Identify which cell holds the provided text, then report its [X, Y] central coordinate. 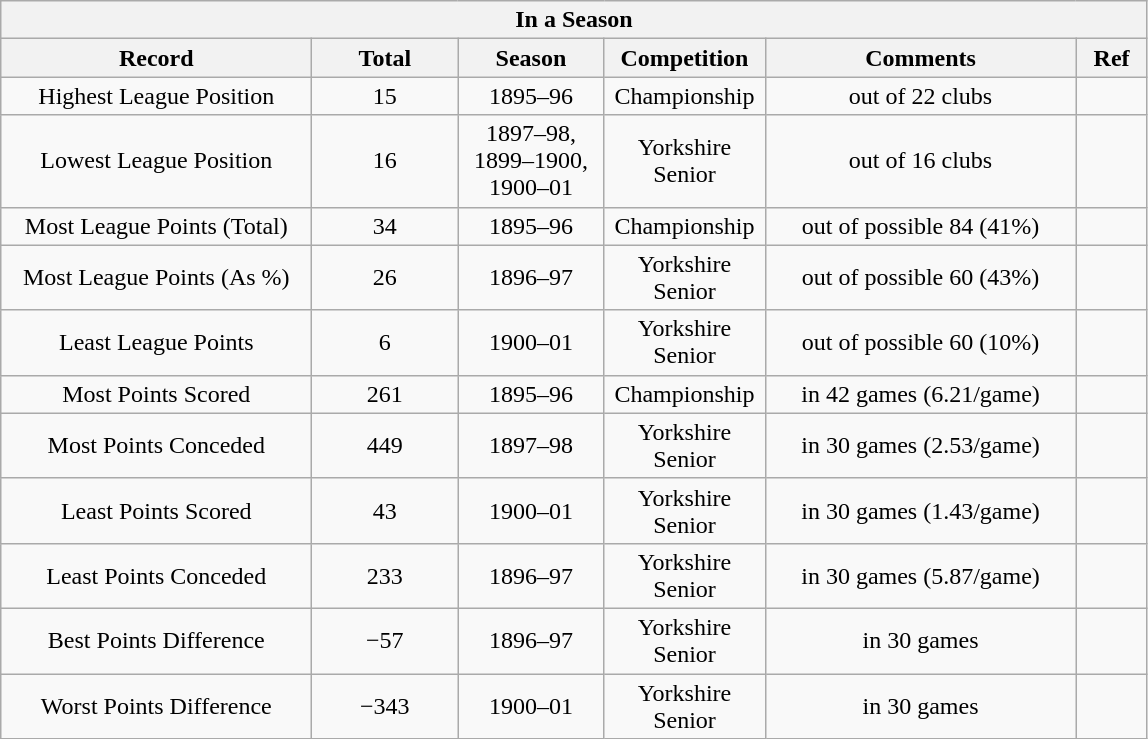
1897–98 [531, 446]
Least Points Conceded [156, 576]
−343 [385, 706]
Ref [1112, 58]
In a Season [574, 20]
449 [385, 446]
Worst Points Difference [156, 706]
43 [385, 510]
Season [531, 58]
−57 [385, 640]
Record [156, 58]
in 42 games (6.21/game) [920, 394]
Competition [684, 58]
261 [385, 394]
in 30 games (2.53/game) [920, 446]
in 30 games (1.43/game) [920, 510]
34 [385, 226]
out of possible 60 (10%) [920, 342]
16 [385, 161]
Highest League Position [156, 96]
1897–98, 1899–1900, 1900–01 [531, 161]
Most Points Conceded [156, 446]
15 [385, 96]
Best Points Difference [156, 640]
Least League Points [156, 342]
in 30 games (5.87/game) [920, 576]
6 [385, 342]
Most Points Scored [156, 394]
233 [385, 576]
Least Points Scored [156, 510]
Comments [920, 58]
out of possible 84 (41%) [920, 226]
26 [385, 278]
out of 22 clubs [920, 96]
Lowest League Position [156, 161]
Most League Points (Total) [156, 226]
Total [385, 58]
out of 16 clubs [920, 161]
Most League Points (As %) [156, 278]
out of possible 60 (43%) [920, 278]
